Capture the cell that displays the provided text and extract its [X, Y] central coordinate. 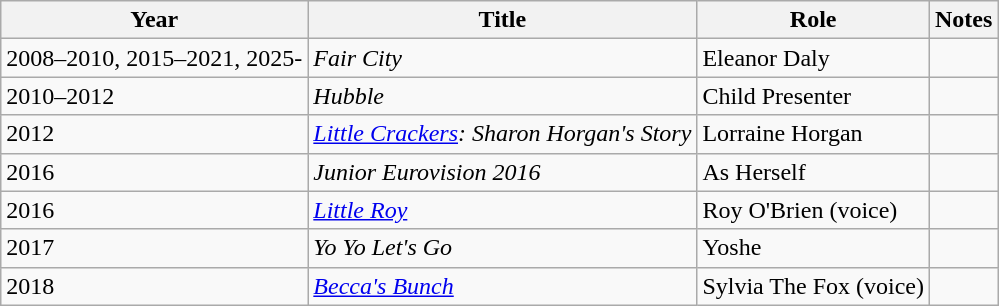
Junior Eurovision 2016 [502, 172]
Lorraine Horgan [814, 134]
2012 [154, 134]
As Herself [814, 172]
Little Roy [502, 210]
Yoshe [814, 248]
Hubble [502, 96]
Child Presenter [814, 96]
Eleanor Daly [814, 58]
Becca's Bunch [502, 286]
Year [154, 20]
Yo Yo Let's Go [502, 248]
2008–2010, 2015–2021, 2025- [154, 58]
Fair City [502, 58]
Roy O'Brien (voice) [814, 210]
2017 [154, 248]
Notes [963, 20]
Little Crackers: Sharon Horgan's Story [502, 134]
2018 [154, 286]
Sylvia The Fox (voice) [814, 286]
Role [814, 20]
2010–2012 [154, 96]
Title [502, 20]
